Identify which cell holds the provided text, then report its [x, y] central coordinate. 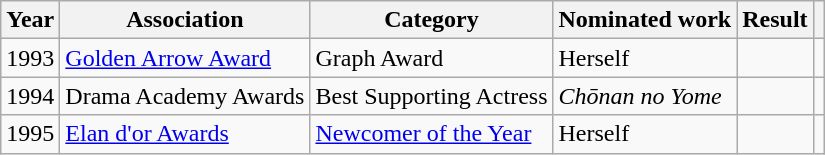
Newcomer of the Year [432, 134]
Category [432, 20]
Result [775, 20]
Nominated work [645, 20]
1993 [30, 58]
Chōnan no Yome [645, 96]
1995 [30, 134]
Golden Arrow Award [185, 58]
Year [30, 20]
Drama Academy Awards [185, 96]
Elan d'or Awards [185, 134]
Best Supporting Actress [432, 96]
1994 [30, 96]
Graph Award [432, 58]
Association [185, 20]
